Return [x, y] of the center of cell containing provided text 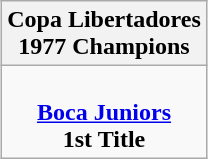
Copa Libertadores1977 Champions [104, 34]
Boca Juniors1st Title [104, 112]
